Find where the given text appears and provide that cell's center as (X, Y) coordinate. 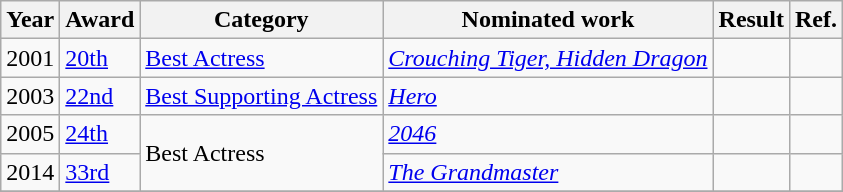
Award (100, 20)
Year (30, 20)
33rd (100, 172)
2003 (30, 96)
2046 (548, 134)
2014 (30, 172)
20th (100, 58)
Best Supporting Actress (262, 96)
22nd (100, 96)
2005 (30, 134)
24th (100, 134)
Nominated work (548, 20)
Ref. (816, 20)
Result (751, 20)
The Grandmaster (548, 172)
Hero (548, 96)
2001 (30, 58)
Category (262, 20)
Crouching Tiger, Hidden Dragon (548, 58)
